Determine the (X, Y) coordinate at the center of the cell enclosing the given text.  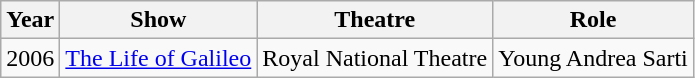
Show (158, 20)
Year (30, 20)
Role (594, 20)
Royal National Theatre (375, 58)
The Life of Galileo (158, 58)
Theatre (375, 20)
Young Andrea Sarti (594, 58)
2006 (30, 58)
